Identify which cell holds the provided text, then report its [x, y] central coordinate. 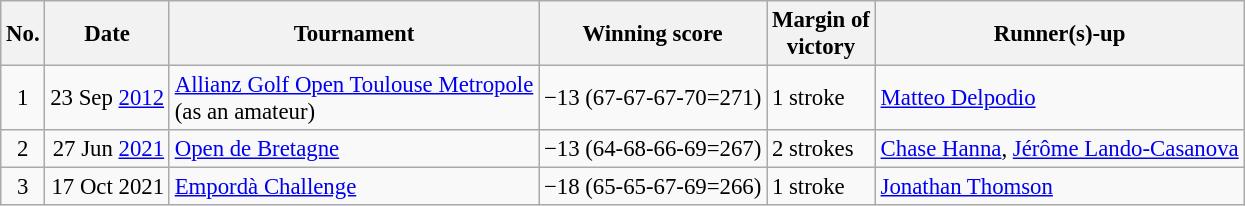
Empordà Challenge [354, 187]
3 [23, 187]
17 Oct 2021 [107, 187]
−13 (67-67-67-70=271) [653, 98]
Date [107, 34]
23 Sep 2012 [107, 98]
Margin ofvictory [822, 34]
−13 (64-68-66-69=267) [653, 149]
2 strokes [822, 149]
2 [23, 149]
Matteo Delpodio [1060, 98]
Runner(s)-up [1060, 34]
Allianz Golf Open Toulouse Metropole(as an amateur) [354, 98]
−18 (65-65-67-69=266) [653, 187]
27 Jun 2021 [107, 149]
Jonathan Thomson [1060, 187]
Open de Bretagne [354, 149]
Winning score [653, 34]
1 [23, 98]
Chase Hanna, Jérôme Lando-Casanova [1060, 149]
Tournament [354, 34]
No. [23, 34]
